Find where the given text appears and provide that cell's center as [X, Y] coordinate. 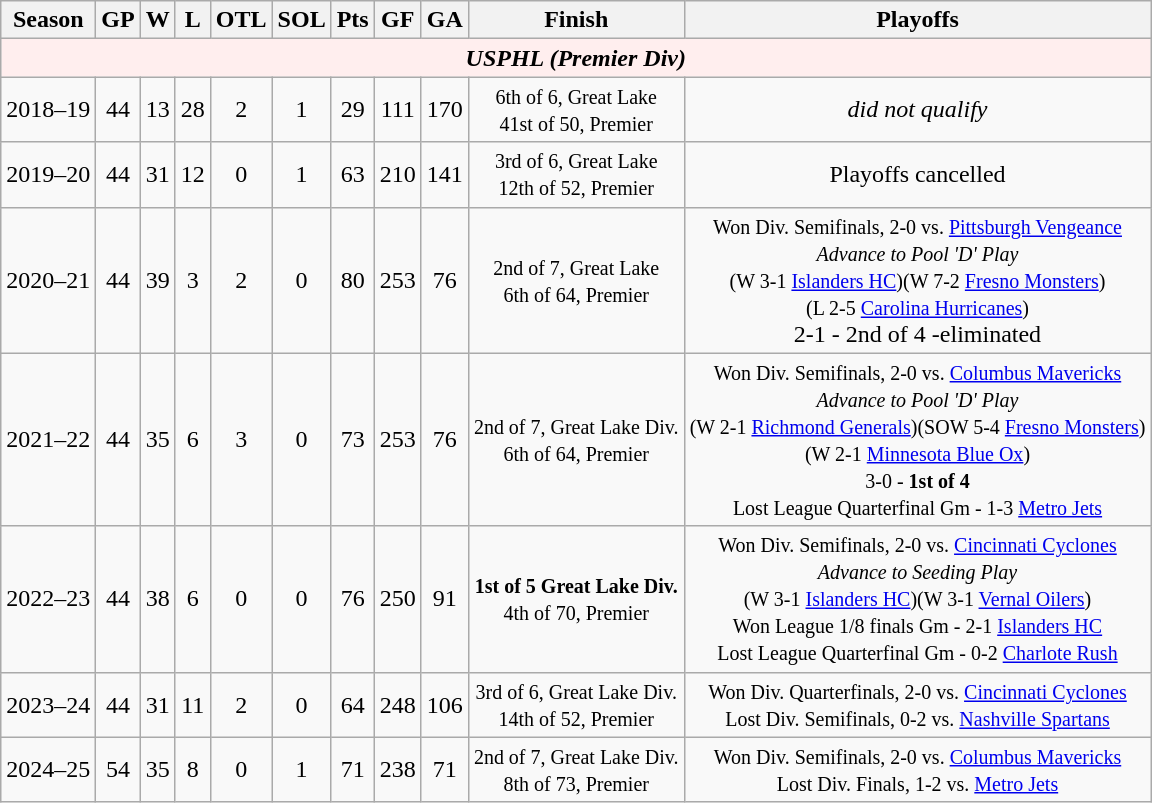
2022–23 [48, 599]
2nd of 7, Great Lake Div.8th of 73, Premier [576, 770]
54 [118, 770]
111 [398, 110]
Finish [576, 20]
3rd of 6, Great Lake Div.14th of 52, Premier [576, 704]
12 [192, 174]
W [158, 20]
Won Div. Quarterfinals, 2-0 vs. Cincinnati CyclonesLost Div. Semifinals, 0-2 vs. Nashville Spartans [918, 704]
170 [444, 110]
8 [192, 770]
2nd of 7, Great Lake Div.6th of 64, Premier [576, 440]
did not qualify [918, 110]
248 [398, 704]
2nd of 7, Great Lake6th of 64, Premier [576, 280]
Won Div. Semifinals, 2-0 vs. Columbus MavericksLost Div. Finals, 1-2 vs. Metro Jets [918, 770]
80 [352, 280]
250 [398, 599]
GF [398, 20]
6th of 6, Great Lake41st of 50, Premier [576, 110]
64 [352, 704]
2024–25 [48, 770]
3rd of 6, Great Lake12th of 52, Premier [576, 174]
USPHL (Premier Div) [576, 58]
2021–22 [48, 440]
63 [352, 174]
141 [444, 174]
29 [352, 110]
SOL [302, 20]
28 [192, 110]
Playoffs [918, 20]
OTL [241, 20]
L [192, 20]
11 [192, 704]
Pts [352, 20]
2020–21 [48, 280]
39 [158, 280]
210 [398, 174]
2019–20 [48, 174]
106 [444, 704]
Playoffs cancelled [918, 174]
2018–19 [48, 110]
Season [48, 20]
91 [444, 599]
1st of 5 Great Lake Div.4th of 70, Premier [576, 599]
GP [118, 20]
GA [444, 20]
73 [352, 440]
2023–24 [48, 704]
38 [158, 599]
13 [158, 110]
238 [398, 770]
